Determine the [X, Y] coordinate at the center of the cell enclosing the given text.  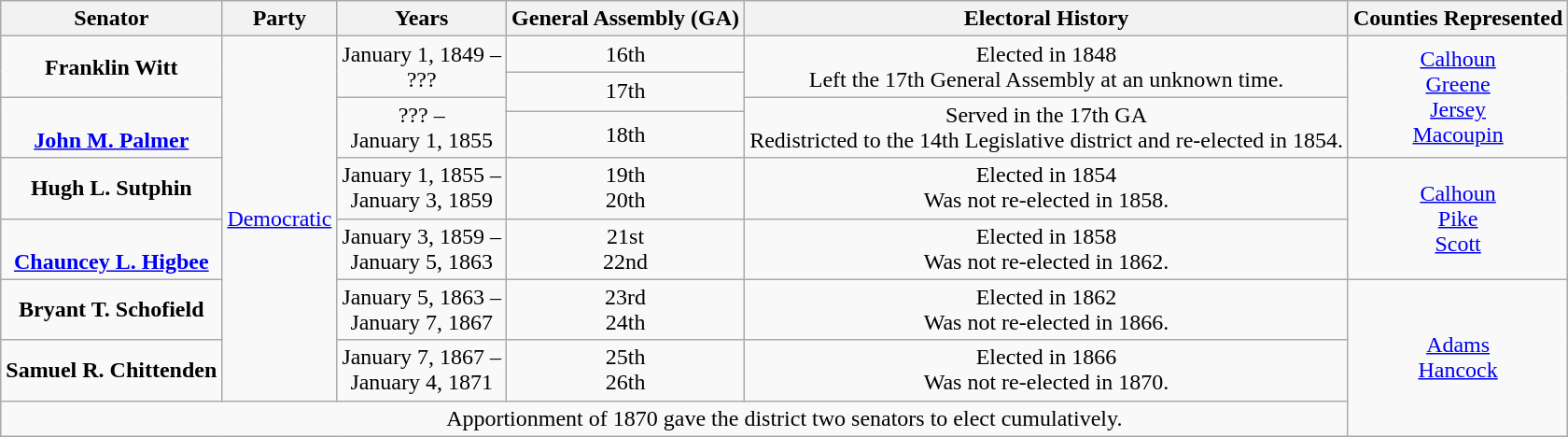
Electoral History [1047, 19]
Hugh L. Sutphin [112, 189]
21st22nd [625, 248]
23rd24th [625, 310]
18th [625, 134]
16th [625, 54]
Apportionment of 1870 gave the district two senators to elect cumulatively. [784, 418]
17th [625, 92]
January 5, 1863 –January 7, 1867 [422, 310]
January 1, 1849 –??? [422, 67]
CalhounGreeneJerseyMacoupin [1458, 97]
January 1, 1855 –January 3, 1859 [422, 189]
Party [280, 19]
January 3, 1859 –January 5, 1863 [422, 248]
Elected in 1848Left the 17th General Assembly at an unknown time. [1047, 67]
Samuel R. Chittenden [112, 370]
Elected in 1866Was not re-elected in 1870. [1047, 370]
25th26th [625, 370]
Bryant T. Schofield [112, 310]
19th20th [625, 189]
Elected in 1858Was not re-elected in 1862. [1047, 248]
Senator [112, 19]
John M. Palmer [112, 127]
Franklin Witt [112, 67]
Chauncey L. Higbee [112, 248]
Elected in 1854Was not re-elected in 1858. [1047, 189]
Years [422, 19]
Served in the 17th GARedistricted to the 14th Legislative district and re-elected in 1854. [1047, 127]
Elected in 1862Was not re-elected in 1866. [1047, 310]
AdamsHancock [1458, 358]
??? –January 1, 1855 [422, 127]
CalhounPikeScott [1458, 218]
Democratic [280, 218]
January 7, 1867 –January 4, 1871 [422, 370]
Counties Represented [1458, 19]
General Assembly (GA) [625, 19]
